Identify which cell holds the provided text, then report its (x, y) central coordinate. 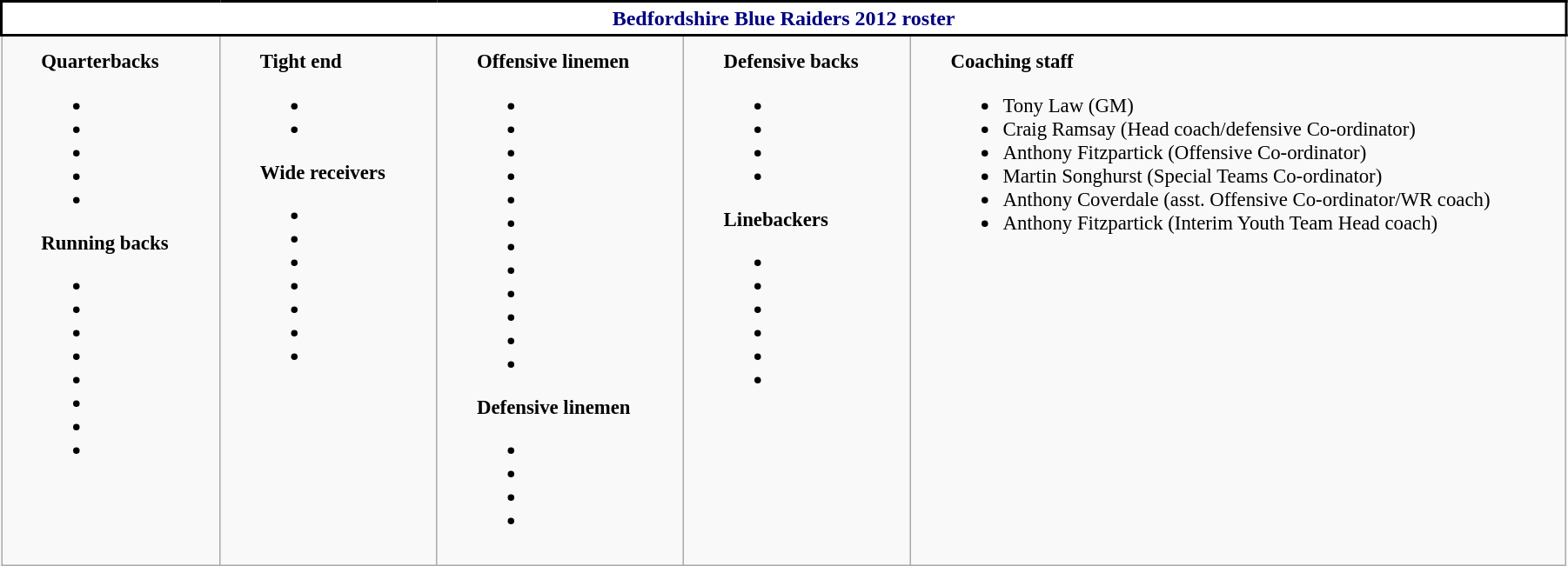
Bedfordshire Blue Raiders 2012 roster (784, 19)
QuarterbacksRunning backs (111, 301)
Offensive linemenDefensive linemen (560, 301)
Tight endWide receivers (329, 301)
Defensive backsLinebackers (797, 301)
